Output the [x, y] coordinate of the center of the cell containing the given text.  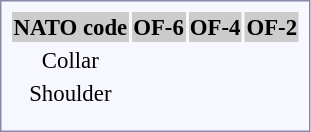
OF-6 [159, 27]
OF-4 [215, 27]
Shoulder [70, 93]
OF-2 [272, 27]
Collar [70, 60]
NATO code [70, 27]
